From the cell containing the given text, extract its center point as (X, Y) coordinate. 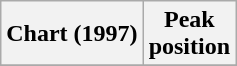
Peakposition (189, 34)
Chart (1997) (72, 34)
